Determine the [x, y] coordinate at the center of the cell enclosing the given text.  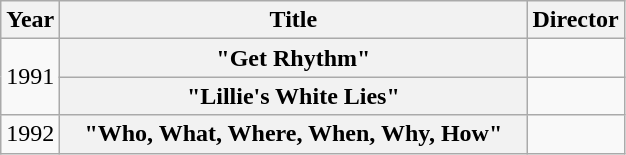
Year [30, 20]
1991 [30, 77]
"Lillie's White Lies" [294, 96]
"Get Rhythm" [294, 58]
Director [576, 20]
"Who, What, Where, When, Why, How" [294, 134]
1992 [30, 134]
Title [294, 20]
